Capture the cell that displays the provided text and extract its (x, y) central coordinate. 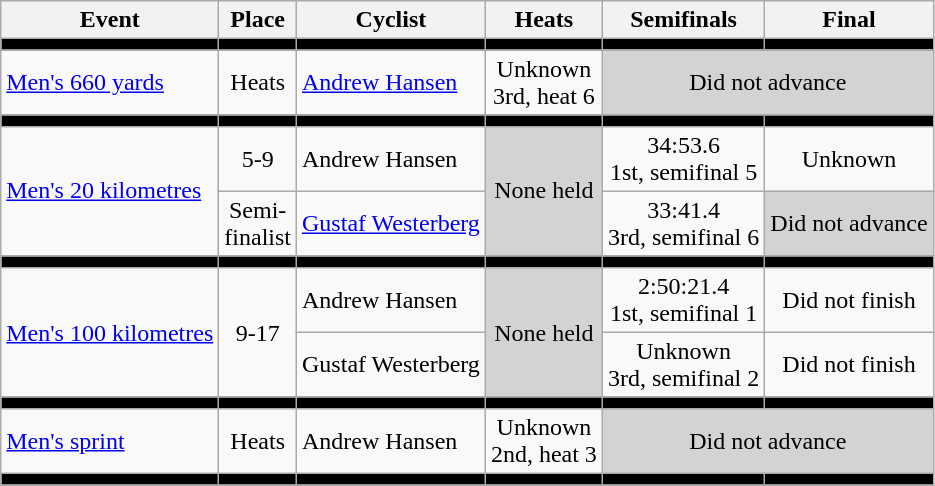
Semi-finalist (258, 224)
5-9 (258, 158)
Unknown 3rd, heat 6 (544, 82)
2:50:21.4 1st, semifinal 1 (683, 300)
Unknown 2nd, heat 3 (544, 440)
Unknown (849, 158)
Place (258, 20)
Cyclist (392, 20)
9-17 (258, 332)
Unknown 3rd, semifinal 2 (683, 364)
Men's sprint (110, 440)
Event (110, 20)
Men's 660 yards (110, 82)
34:53.6 1st, semifinal 5 (683, 158)
Final (849, 20)
33:41.4 3rd, semifinal 6 (683, 224)
Men's 20 kilometres (110, 191)
Men's 100 kilometres (110, 332)
Semifinals (683, 20)
